Identify which cell holds the provided text, then report its [x, y] central coordinate. 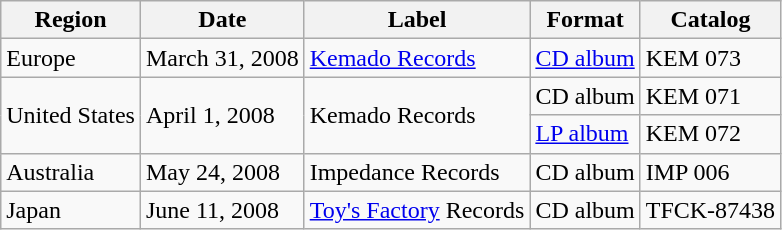
Date [222, 20]
March 31, 2008 [222, 58]
Toy's Factory Records [417, 210]
May 24, 2008 [222, 172]
Catalog [710, 20]
KEM 072 [710, 134]
LP album [585, 134]
Impedance Records [417, 172]
June 11, 2008 [222, 210]
TFCK-87438 [710, 210]
Japan [71, 210]
Australia [71, 172]
Label [417, 20]
IMP 006 [710, 172]
KEM 073 [710, 58]
KEM 071 [710, 96]
United States [71, 115]
Region [71, 20]
Format [585, 20]
April 1, 2008 [222, 115]
Europe [71, 58]
